Pinpoint the cell where the given text exists, returning its [x, y] midpoint coordinate. 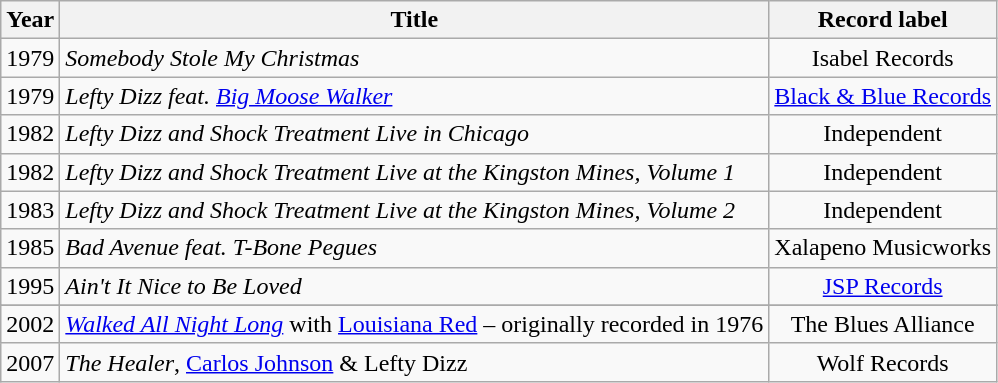
The Blues Alliance [883, 324]
Record label [883, 20]
1983 [30, 210]
2002 [30, 324]
Lefty Dizz and Shock Treatment Live in Chicago [414, 134]
Bad Avenue feat. T-Bone Pegues [414, 248]
1985 [30, 248]
Black & Blue Records [883, 96]
Xalapeno Musicworks [883, 248]
Year [30, 20]
Lefty Dizz feat. Big Moose Walker [414, 96]
Ain't It Nice to Be Loved [414, 286]
Somebody Stole My Christmas [414, 58]
2007 [30, 362]
JSP Records [883, 286]
Isabel Records [883, 58]
Walked All Night Long with Louisiana Red – originally recorded in 1976 [414, 324]
The Healer, Carlos Johnson & Lefty Dizz [414, 362]
1995 [30, 286]
Lefty Dizz and Shock Treatment Live at the Kingston Mines, Volume 1 [414, 172]
Wolf Records [883, 362]
Title [414, 20]
Lefty Dizz and Shock Treatment Live at the Kingston Mines, Volume 2 [414, 210]
